Return the (x, y) coordinate for the center point of the cell that contains the specified text.  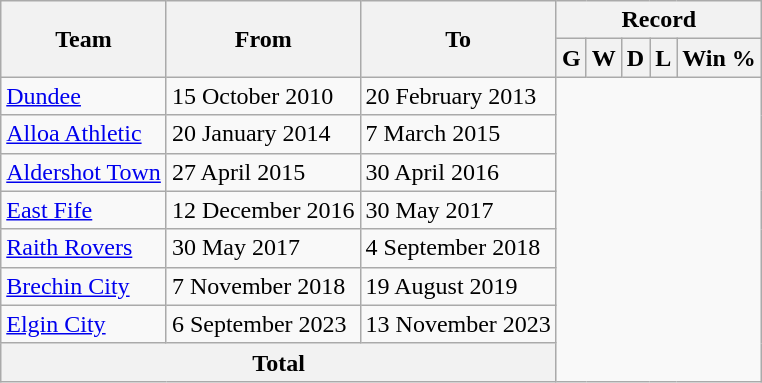
Win % (720, 58)
Aldershot Town (84, 172)
20 January 2014 (263, 134)
Total (279, 362)
Team (84, 39)
Elgin City (84, 324)
6 September 2023 (263, 324)
D (635, 58)
Record (658, 20)
Alloa Athletic (84, 134)
To (458, 39)
Raith Rovers (84, 248)
East Fife (84, 210)
19 August 2019 (458, 286)
L (664, 58)
W (604, 58)
20 February 2013 (458, 96)
7 November 2018 (263, 286)
27 April 2015 (263, 172)
30 April 2016 (458, 172)
Dundee (84, 96)
Brechin City (84, 286)
From (263, 39)
7 March 2015 (458, 134)
12 December 2016 (263, 210)
13 November 2023 (458, 324)
4 September 2018 (458, 248)
15 October 2010 (263, 96)
G (571, 58)
